Provide the [x, y] coordinate of the cell's center where the given text is located.  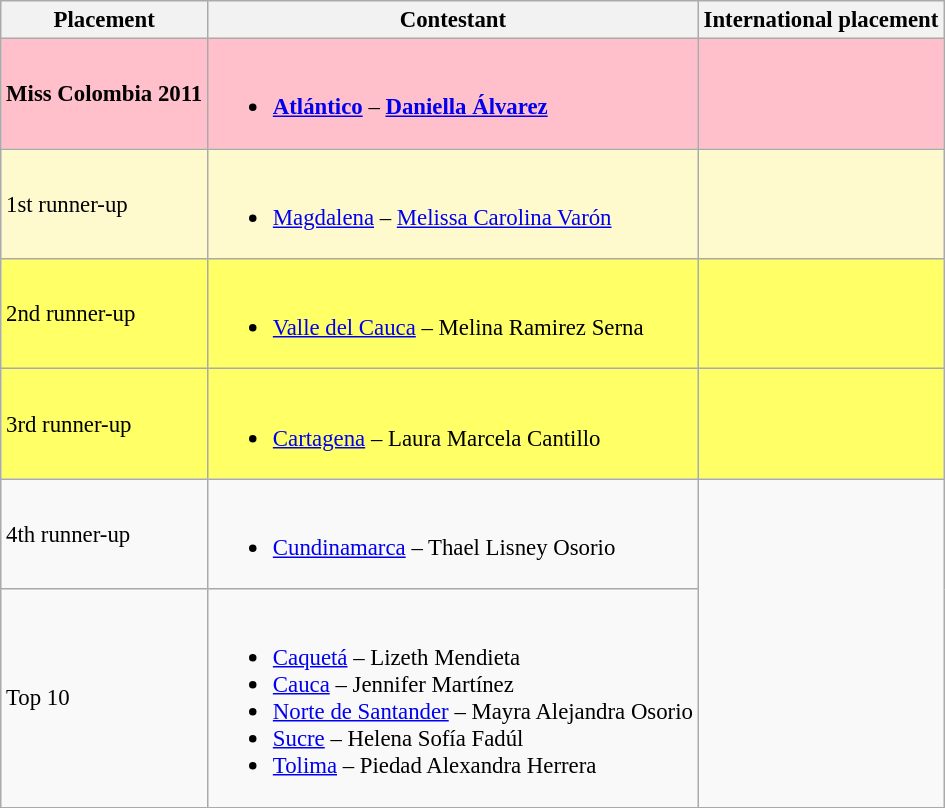
Miss Colombia 2011 [104, 94]
International placement [820, 20]
1st runner-up [104, 204]
Valle del Cauca – Melina Ramirez Serna [454, 314]
Top 10 [104, 698]
Placement [104, 20]
Cartagena – Laura Marcela Cantillo [454, 424]
Atlántico – Daniella Álvarez [454, 94]
3rd runner-up [104, 424]
Contestant [454, 20]
4th runner-up [104, 534]
Cundinamarca – Thael Lisney Osorio [454, 534]
Magdalena – Melissa Carolina Varón [454, 204]
2nd runner-up [104, 314]
